Find where the given text appears and provide that cell's center as [x, y] coordinate. 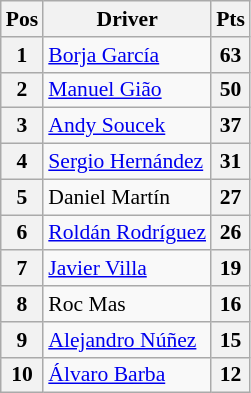
Alejandro Núñez [127, 340]
9 [22, 340]
63 [230, 55]
2 [22, 90]
Pts [230, 19]
12 [230, 375]
Driver [127, 19]
8 [22, 304]
Roldán Rodríguez [127, 233]
Pos [22, 19]
3 [22, 126]
Borja García [127, 55]
Roc Mas [127, 304]
19 [230, 269]
Manuel Gião [127, 90]
27 [230, 197]
4 [22, 162]
Álvaro Barba [127, 375]
Daniel Martín [127, 197]
6 [22, 233]
37 [230, 126]
16 [230, 304]
31 [230, 162]
10 [22, 375]
Andy Soucek [127, 126]
1 [22, 55]
Sergio Hernández [127, 162]
5 [22, 197]
50 [230, 90]
7 [22, 269]
Javier Villa [127, 269]
15 [230, 340]
26 [230, 233]
